Find where the given text appears and provide that cell's center as [x, y] coordinate. 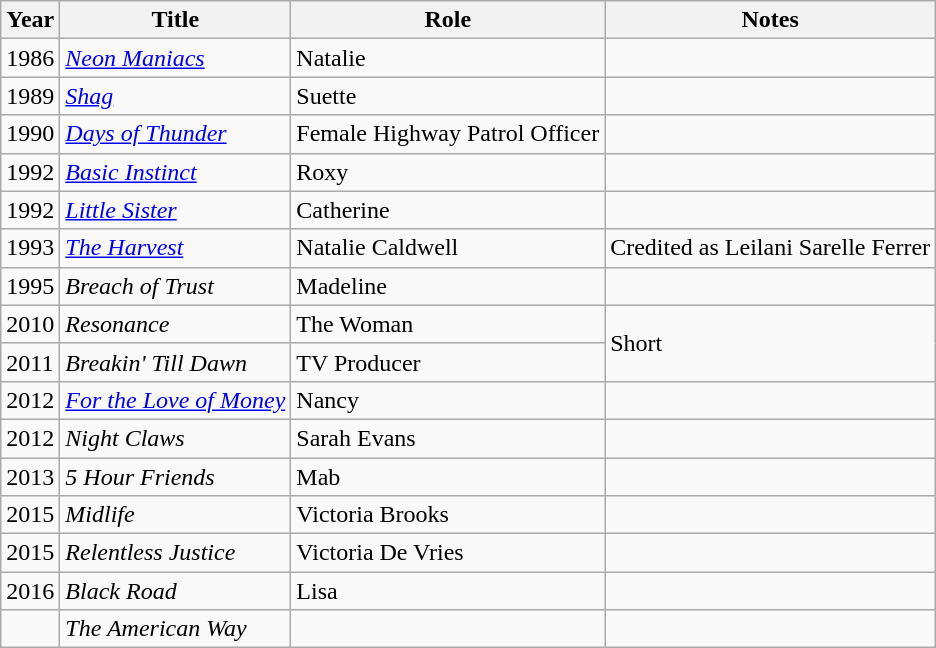
Natalie Caldwell [448, 248]
Little Sister [176, 210]
Shag [176, 96]
Title [176, 20]
Suette [448, 96]
Mab [448, 477]
1986 [30, 58]
Sarah Evans [448, 438]
Basic Instinct [176, 172]
Natalie [448, 58]
The American Way [176, 629]
Roxy [448, 172]
1995 [30, 286]
Days of Thunder [176, 134]
Notes [770, 20]
Female Highway Patrol Officer [448, 134]
Victoria Brooks [448, 515]
2013 [30, 477]
Year [30, 20]
Black Road [176, 591]
2016 [30, 591]
The Harvest [176, 248]
Night Claws [176, 438]
Role [448, 20]
The Woman [448, 324]
Breach of Trust [176, 286]
2011 [30, 362]
2010 [30, 324]
5 Hour Friends [176, 477]
TV Producer [448, 362]
Lisa [448, 591]
Credited as Leilani Sarelle Ferrer [770, 248]
For the Love of Money [176, 400]
Resonance [176, 324]
Madeline [448, 286]
Short [770, 343]
Relentless Justice [176, 553]
Neon Maniacs [176, 58]
Midlife [176, 515]
1993 [30, 248]
Catherine [448, 210]
1989 [30, 96]
Nancy [448, 400]
1990 [30, 134]
Breakin' Till Dawn [176, 362]
Victoria De Vries [448, 553]
